Provide the [X, Y] coordinate of the cell's center where the given text is located.  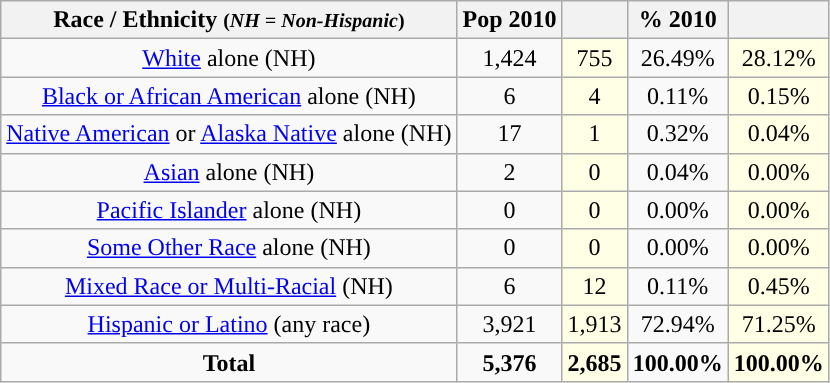
0.45% [778, 286]
1,913 [594, 324]
1,424 [510, 58]
Some Other Race alone (NH) [229, 248]
Asian alone (NH) [229, 172]
Pop 2010 [510, 20]
5,376 [510, 362]
Pacific Islander alone (NH) [229, 210]
12 [594, 286]
28.12% [778, 58]
2,685 [594, 362]
0.32% [678, 134]
Hispanic or Latino (any race) [229, 324]
White alone (NH) [229, 58]
Black or African American alone (NH) [229, 96]
72.94% [678, 324]
% 2010 [678, 20]
Mixed Race or Multi-Racial (NH) [229, 286]
4 [594, 96]
17 [510, 134]
Race / Ethnicity (NH = Non-Hispanic) [229, 20]
26.49% [678, 58]
3,921 [510, 324]
Native American or Alaska Native alone (NH) [229, 134]
71.25% [778, 324]
755 [594, 58]
Total [229, 362]
0.15% [778, 96]
2 [510, 172]
1 [594, 134]
